Detect which cell encompasses the target text, then output its [x, y] center coordinate. 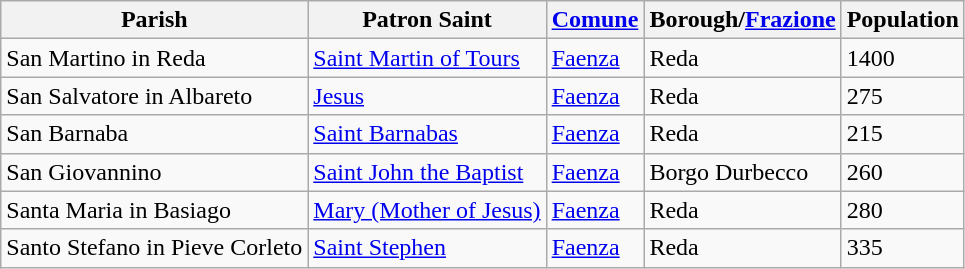
Mary (Mother of Jesus) [427, 210]
San Giovannino [154, 172]
San Martino in Reda [154, 58]
Santo Stefano in Pieve Corleto [154, 248]
260 [902, 172]
Saint John the Baptist [427, 172]
Borgo Durbecco [742, 172]
Santa Maria in Basiago [154, 210]
Saint Martin of Tours [427, 58]
Saint Stephen [427, 248]
Saint Barnabas [427, 134]
Borough/Frazione [742, 20]
275 [902, 96]
1400 [902, 58]
Jesus [427, 96]
215 [902, 134]
Population [902, 20]
335 [902, 248]
San Salvatore in Albareto [154, 96]
San Barnaba [154, 134]
Comune [595, 20]
Parish [154, 20]
280 [902, 210]
Patron Saint [427, 20]
